Pinpoint the cell where the given text exists, returning its (x, y) midpoint coordinate. 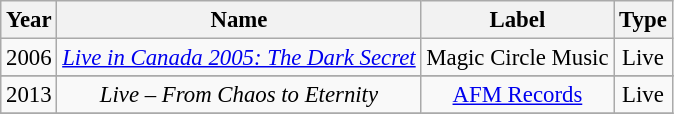
2013 (29, 95)
Label (518, 20)
Type (643, 20)
Magic Circle Music (518, 58)
Live – From Chaos to Eternity (239, 95)
Live in Canada 2005: The Dark Secret (239, 58)
Year (29, 20)
Name (239, 20)
AFM Records (518, 95)
2006 (29, 58)
